Scan for the cell matching the given text and deliver its (x, y) coordinate at center. 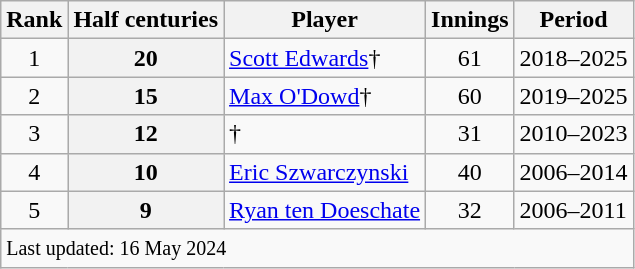
32 (470, 210)
2006–2014 (574, 172)
20 (146, 58)
Max O'Dowd† (325, 96)
15 (146, 96)
Last updated: 16 May 2024 (317, 248)
2010–2023 (574, 134)
2 (34, 96)
4 (34, 172)
31 (470, 134)
† (325, 134)
2006–2011 (574, 210)
Rank (34, 20)
2018–2025 (574, 58)
1 (34, 58)
3 (34, 134)
12 (146, 134)
Period (574, 20)
Innings (470, 20)
60 (470, 96)
Ryan ten Doeschate (325, 210)
2019–2025 (574, 96)
Player (325, 20)
9 (146, 210)
Half centuries (146, 20)
Scott Edwards† (325, 58)
5 (34, 210)
Eric Szwarczynski (325, 172)
40 (470, 172)
10 (146, 172)
61 (470, 58)
